Provide the (X, Y) coordinate of the cell's center where the given text is located.  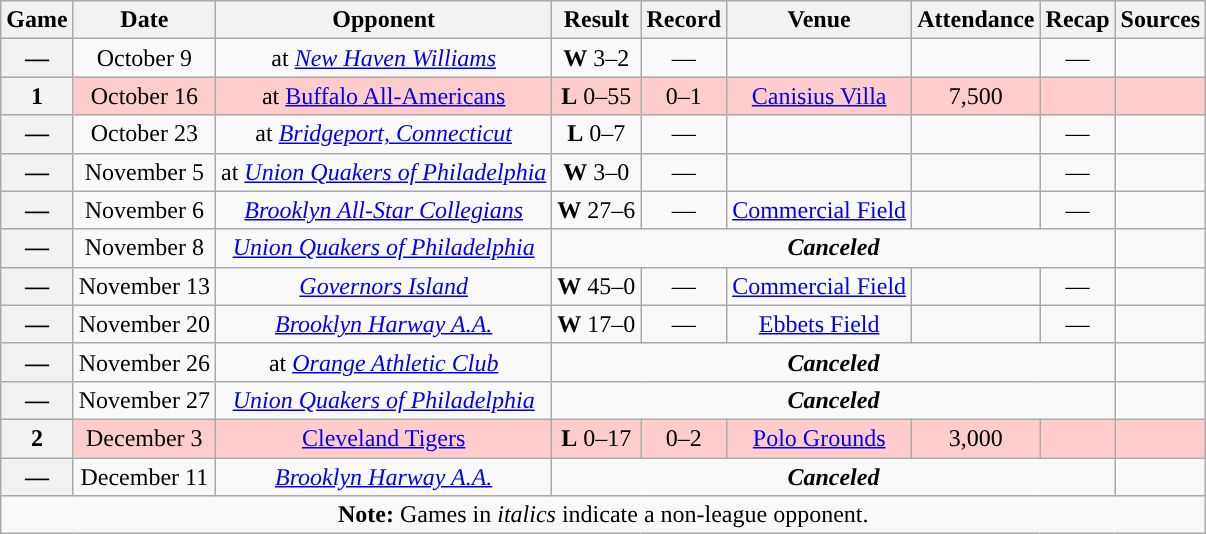
December 11 (144, 477)
W 3–2 (596, 58)
Cleveland Tigers (383, 438)
Governors Island (383, 286)
at Bridgeport, Connecticut (383, 134)
W 17–0 (596, 324)
November 6 (144, 210)
November 5 (144, 172)
W 45–0 (596, 286)
November 13 (144, 286)
L 0–17 (596, 438)
Record (684, 20)
October 9 (144, 58)
W 27–6 (596, 210)
November 27 (144, 400)
L 0–7 (596, 134)
at Union Quakers of Philadelphia (383, 172)
Recap (1078, 20)
Polo Grounds (820, 438)
November 8 (144, 248)
Date (144, 20)
1 (37, 96)
Note: Games in italics indicate a non-league opponent. (604, 515)
0–2 (684, 438)
0–1 (684, 96)
December 3 (144, 438)
Result (596, 20)
Opponent (383, 20)
at Orange Athletic Club (383, 362)
November 20 (144, 324)
L 0–55 (596, 96)
October 16 (144, 96)
Venue (820, 20)
at New Haven Williams (383, 58)
Attendance (976, 20)
Canisius Villa (820, 96)
at Buffalo All-Americans (383, 96)
Sources (1160, 20)
Game (37, 20)
Ebbets Field (820, 324)
W 3–0 (596, 172)
2 (37, 438)
7,500 (976, 96)
November 26 (144, 362)
3,000 (976, 438)
Brooklyn All-Star Collegians (383, 210)
October 23 (144, 134)
